Return the (X, Y) coordinate for the center point of the cell that contains the specified text.  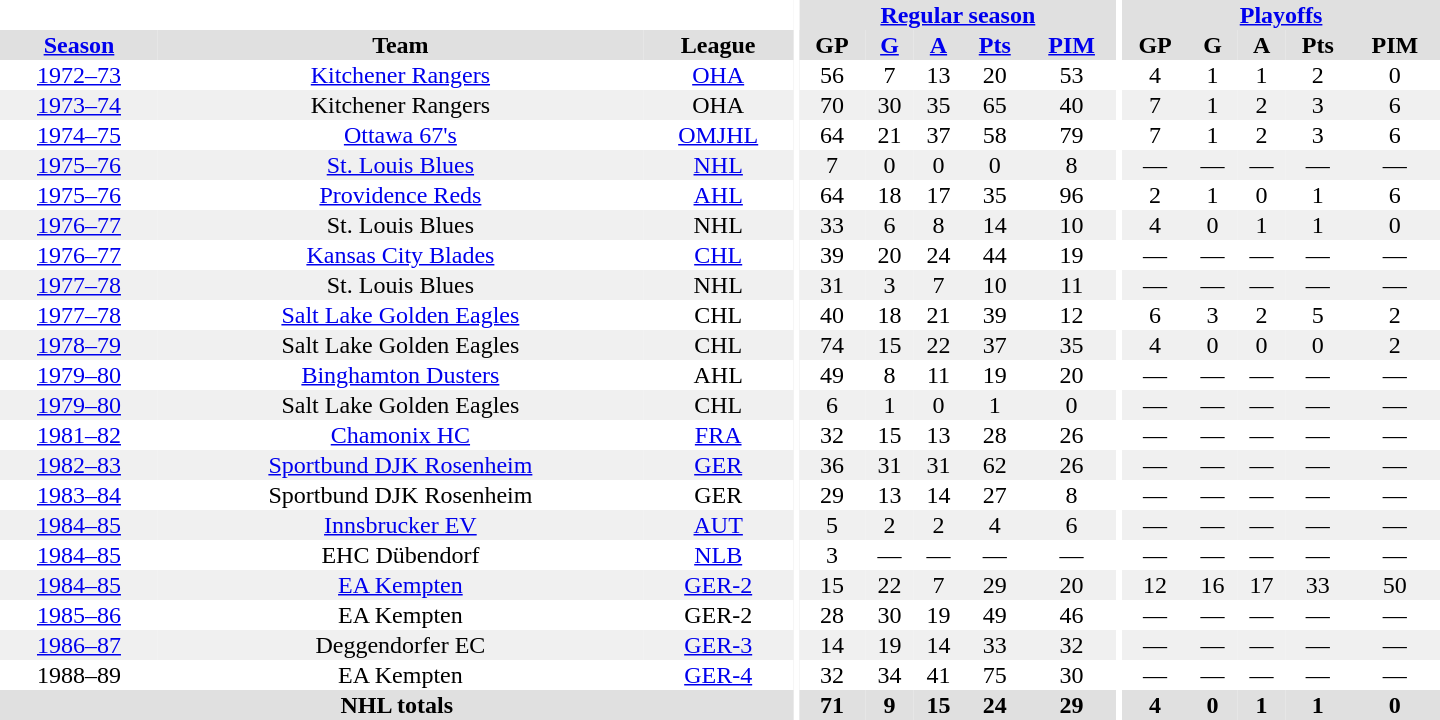
Deggendorfer EC (400, 645)
79 (1072, 135)
1981–82 (79, 435)
Innsbrucker EV (400, 525)
50 (1395, 585)
1982–83 (79, 465)
1973–74 (79, 105)
56 (832, 75)
16 (1212, 585)
1986–87 (79, 645)
36 (832, 465)
Binghamton Dusters (400, 375)
AUT (718, 525)
Regular season (958, 15)
70 (832, 105)
53 (1072, 75)
65 (995, 105)
27 (995, 495)
NLB (718, 555)
Season (79, 45)
1988–89 (79, 675)
GER-3 (718, 645)
EHC Dübendorf (400, 555)
75 (995, 675)
74 (832, 345)
41 (938, 675)
34 (890, 675)
Chamonix HC (400, 435)
Team (400, 45)
46 (1072, 615)
GER-4 (718, 675)
FRA (718, 435)
71 (832, 705)
Providence Reds (400, 195)
1972–73 (79, 75)
League (718, 45)
58 (995, 135)
44 (995, 255)
62 (995, 465)
9 (890, 705)
NHL totals (397, 705)
1978–79 (79, 345)
OMJHL (718, 135)
1985–86 (79, 615)
1983–84 (79, 495)
Playoffs (1281, 15)
Kansas City Blades (400, 255)
96 (1072, 195)
1974–75 (79, 135)
Ottawa 67's (400, 135)
